Provide the (X, Y) coordinate of the cell's center where the given text is located.  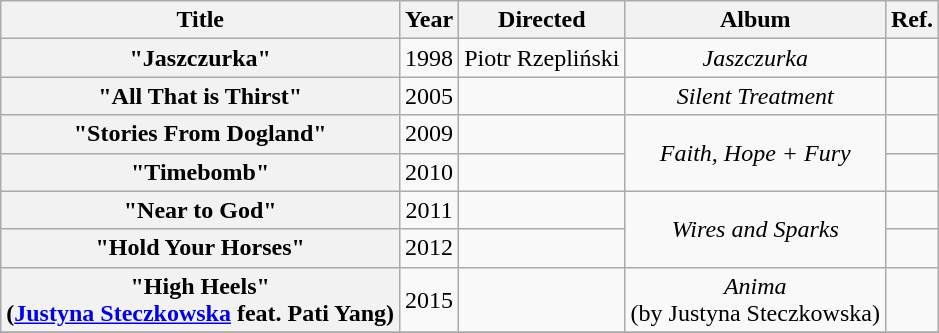
2012 (430, 248)
"Timebomb" (200, 172)
2010 (430, 172)
"Jaszczurka" (200, 58)
2005 (430, 96)
"Hold Your Horses" (200, 248)
1998 (430, 58)
Silent Treatment (755, 96)
"Stories From Dogland" (200, 134)
Ref. (912, 20)
Wires and Sparks (755, 229)
Title (200, 20)
Piotr Rzepliński (542, 58)
Faith, Hope + Fury (755, 153)
"Near to God" (200, 210)
2015 (430, 300)
"All That is Thirst" (200, 96)
2011 (430, 210)
2009 (430, 134)
Jaszczurka (755, 58)
Directed (542, 20)
Album (755, 20)
Year (430, 20)
"High Heels"(Justyna Steczkowska feat. Pati Yang) (200, 300)
Anima(by Justyna Steczkowska) (755, 300)
